Identify which cell holds the provided text, then report its (X, Y) central coordinate. 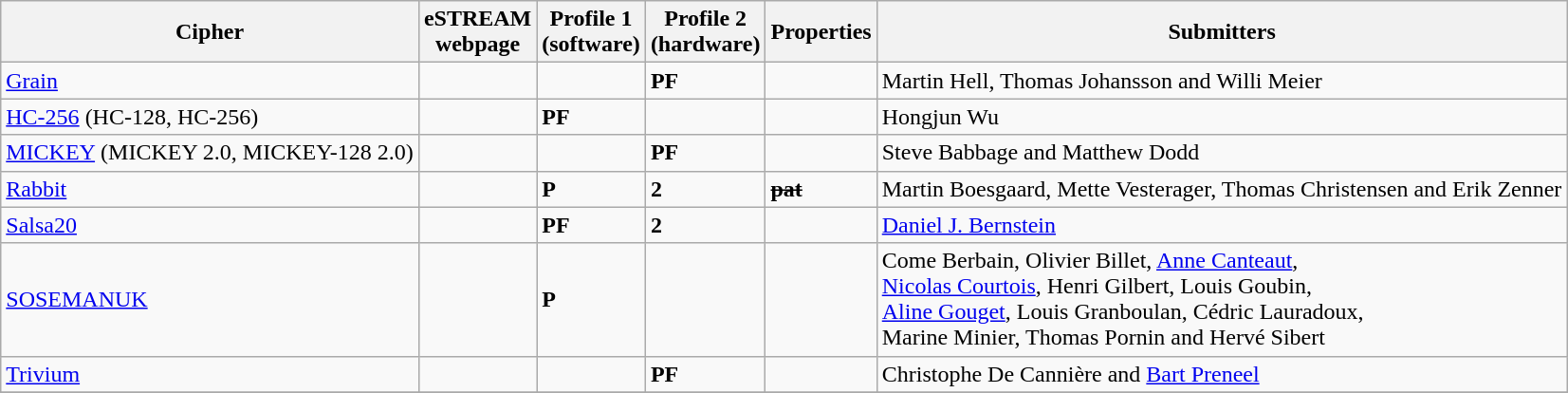
Grain (211, 81)
Salsa20 (211, 225)
eSTREAMwebpage (477, 32)
Martin Hell, Thomas Johansson and Willi Meier (1222, 81)
Martin Boesgaard, Mette Vesterager, Thomas Christensen and Erik Zenner (1222, 189)
MICKEY (MICKEY 2.0, MICKEY-128 2.0) (211, 153)
Profile 1(software) (592, 32)
HC-256 (HC-128, HC-256) (211, 117)
Trivium (211, 374)
Profile 2(hardware) (706, 32)
Christophe De Cannière and Bart Preneel (1222, 374)
Daniel J. Bernstein (1222, 225)
Rabbit (211, 189)
Properties (821, 32)
Hongjun Wu (1222, 117)
SOSEMANUK (211, 300)
Steve Babbage and Matthew Dodd (1222, 153)
Submitters (1222, 32)
Cipher (211, 32)
pat (821, 189)
